Find where the given text appears and provide that cell's center as [x, y] coordinate. 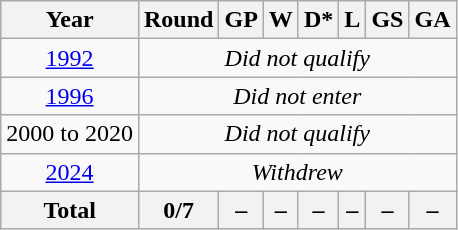
2024 [70, 172]
GP [241, 20]
GA [432, 20]
W [280, 20]
1996 [70, 96]
Round [178, 20]
Withdrew [297, 172]
GS [388, 20]
2000 to 2020 [70, 134]
D* [318, 20]
1992 [70, 58]
Total [70, 210]
L [352, 20]
Did not enter [297, 96]
Year [70, 20]
0/7 [178, 210]
